Determine the (x, y) coordinate at the center of the cell enclosing the given text.  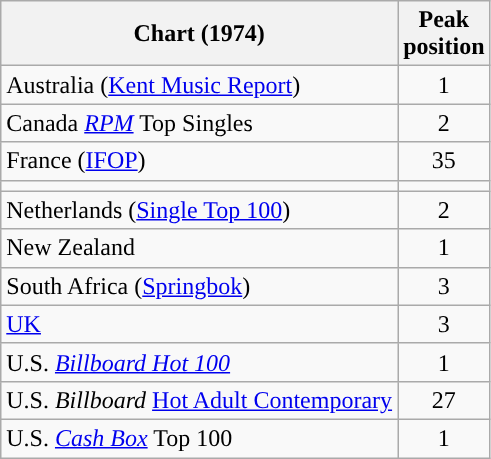
Netherlands (Single Top 100) (200, 210)
Australia (Kent Music Report) (200, 85)
New Zealand (200, 248)
U.S. Cash Box Top 100 (200, 438)
Peakposition (444, 34)
U.S. Billboard Hot 100 (200, 362)
UK (200, 324)
South Africa (Springbok) (200, 286)
U.S. Billboard Hot Adult Contemporary (200, 400)
France (IFOP) (200, 161)
35 (444, 161)
Canada RPM Top Singles (200, 123)
27 (444, 400)
Chart (1974) (200, 34)
